Output the (X, Y) coordinate of the center of the cell containing the given text.  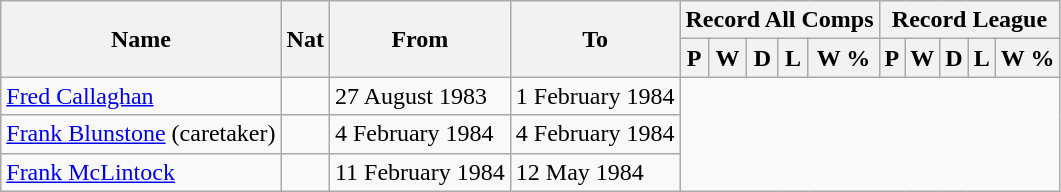
Frank Blunstone (caretaker) (141, 134)
To (595, 39)
Record All Comps (780, 20)
From (420, 39)
Name (141, 39)
Frank McLintock (141, 172)
11 February 1984 (420, 172)
27 August 1983 (420, 96)
Fred Callaghan (141, 96)
Record League (970, 20)
1 February 1984 (595, 96)
Nat (305, 39)
12 May 1984 (595, 172)
